Capture the cell that displays the provided text and extract its [x, y] central coordinate. 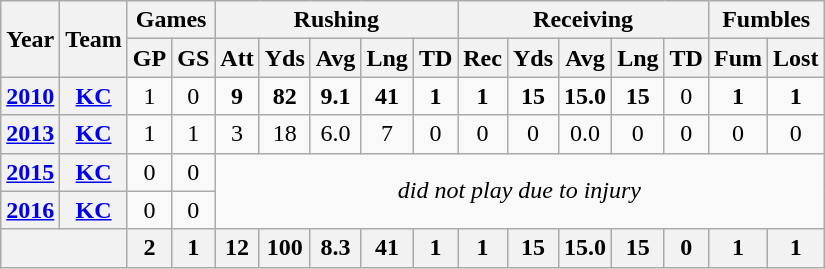
Receiving [584, 20]
Fum [738, 58]
3 [237, 134]
8.3 [336, 248]
100 [284, 248]
6.0 [336, 134]
12 [237, 248]
9 [237, 96]
Lost [796, 58]
Year [30, 39]
Team [94, 39]
2 [149, 248]
0.0 [586, 134]
82 [284, 96]
2013 [30, 134]
GP [149, 58]
2015 [30, 172]
did not play due to injury [520, 191]
2016 [30, 210]
Games [170, 20]
GS [194, 58]
Att [237, 58]
Fumbles [766, 20]
9.1 [336, 96]
18 [284, 134]
7 [387, 134]
Rushing [336, 20]
Rec [483, 58]
2010 [30, 96]
